Search for the cell housing the specified text and yield its (X, Y) center coordinate. 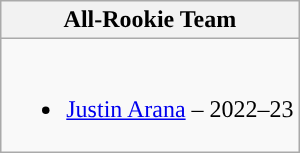
Justin Arana – 2022–23 (150, 96)
All-Rookie Team (150, 20)
